Pinpoint the cell where the given text exists, returning its [X, Y] midpoint coordinate. 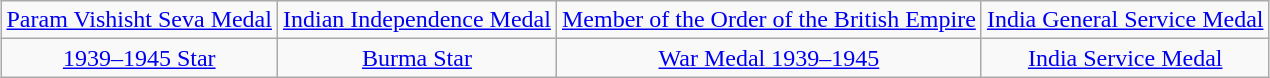
Indian Independence Medal [416, 20]
India Service Medal [1125, 58]
1939–1945 Star [139, 58]
Member of the Order of the British Empire [768, 20]
India General Service Medal [1125, 20]
War Medal 1939–1945 [768, 58]
Param Vishisht Seva Medal [139, 20]
Burma Star [416, 58]
